Scan for the cell matching the given text and deliver its (X, Y) coordinate at center. 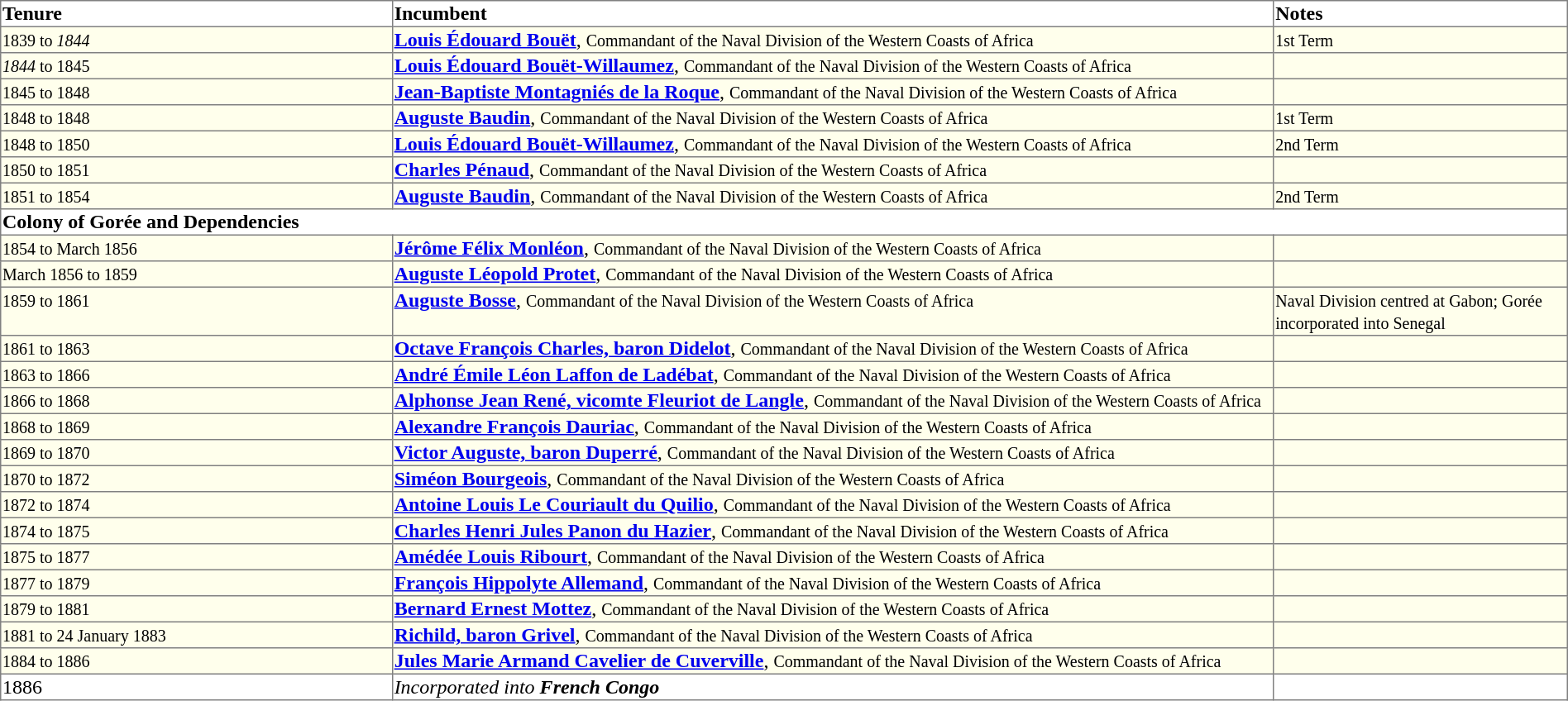
1848 to 1850 (197, 144)
1868 to 1869 (197, 427)
March 1856 to 1859 (197, 274)
Tenure (197, 14)
1866 to 1868 (197, 401)
1877 to 1879 (197, 583)
Louis Édouard Bouët, Commandant of the Naval Division of the Western Coasts of Africa (833, 40)
1881 to 24 January 1883 (197, 635)
Incorporated into French Congo (833, 687)
1869 to 1870 (197, 453)
1861 to 1863 (197, 349)
Jérôme Félix Monléon, Commandant of the Naval Division of the Western Coasts of Africa (833, 248)
1863 to 1866 (197, 374)
André Émile Léon Laffon de Ladébat, Commandant of the Naval Division of the Western Coasts of Africa (833, 374)
1872 to 1874 (197, 505)
Charles Pénaud, Commandant of the Naval Division of the Western Coasts of Africa (833, 170)
1851 to 1854 (197, 196)
Jean-Baptiste Montagniés de la Roque, Commandant of the Naval Division of the Western Coasts of Africa (833, 92)
Colony of Gorée and Dependencies (784, 222)
Antoine Louis Le Couriault du Quilio, Commandant of the Naval Division of the Western Coasts of Africa (833, 505)
1879 to 1881 (197, 609)
1848 to 1848 (197, 118)
1859 to 1861 (197, 311)
Notes (1421, 14)
Naval Division centred at Gabon; Gorée incorporated into Senegal (1421, 311)
1875 to 1877 (197, 557)
Alexandre François Dauriac, Commandant of the Naval Division of the Western Coasts of Africa (833, 427)
1839 to 1844 (197, 40)
Alphonse Jean René, vicomte Fleuriot de Langle, Commandant of the Naval Division of the Western Coasts of Africa (833, 401)
Bernard Ernest Mottez, Commandant of the Naval Division of the Western Coasts of Africa (833, 609)
François Hippolyte Allemand, Commandant of the Naval Division of the Western Coasts of Africa (833, 583)
Victor Auguste, baron Duperré, Commandant of the Naval Division of the Western Coasts of Africa (833, 453)
1870 to 1872 (197, 479)
1844 to 1845 (197, 66)
Richild, baron Grivel, Commandant of the Naval Division of the Western Coasts of Africa (833, 635)
1854 to March 1856 (197, 248)
Incumbent (833, 14)
Siméon Bourgeois, Commandant of the Naval Division of the Western Coasts of Africa (833, 479)
1886 (197, 687)
1850 to 1851 (197, 170)
Jules Marie Armand Cavelier de Cuverville, Commandant of the Naval Division of the Western Coasts of Africa (833, 661)
1884 to 1886 (197, 661)
Amédée Louis Ribourt, Commandant of the Naval Division of the Western Coasts of Africa (833, 557)
Charles Henri Jules Panon du Hazier, Commandant of the Naval Division of the Western Coasts of Africa (833, 531)
Octave François Charles, baron Didelot, Commandant of the Naval Division of the Western Coasts of Africa (833, 349)
1845 to 1848 (197, 92)
Auguste Bosse, Commandant of the Naval Division of the Western Coasts of Africa (833, 311)
1874 to 1875 (197, 531)
Auguste Léopold Protet, Commandant of the Naval Division of the Western Coasts of Africa (833, 274)
